Return the (x, y) coordinate for the center point of the cell that contains the specified text.  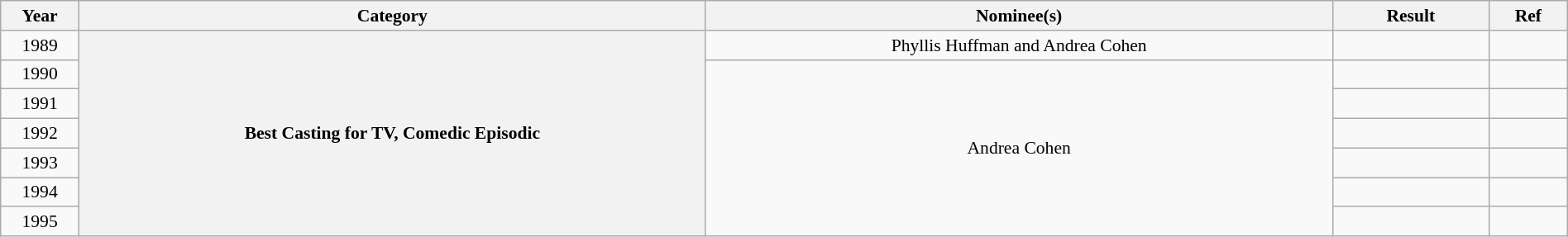
Best Casting for TV, Comedic Episodic (392, 134)
Nominee(s) (1019, 16)
Result (1411, 16)
Year (40, 16)
Phyllis Huffman and Andrea Cohen (1019, 45)
1994 (40, 192)
1993 (40, 163)
1989 (40, 45)
Ref (1528, 16)
1995 (40, 222)
1991 (40, 104)
Category (392, 16)
1992 (40, 134)
1990 (40, 74)
Andrea Cohen (1019, 148)
